From the cell containing the given text, extract its center point as (X, Y) coordinate. 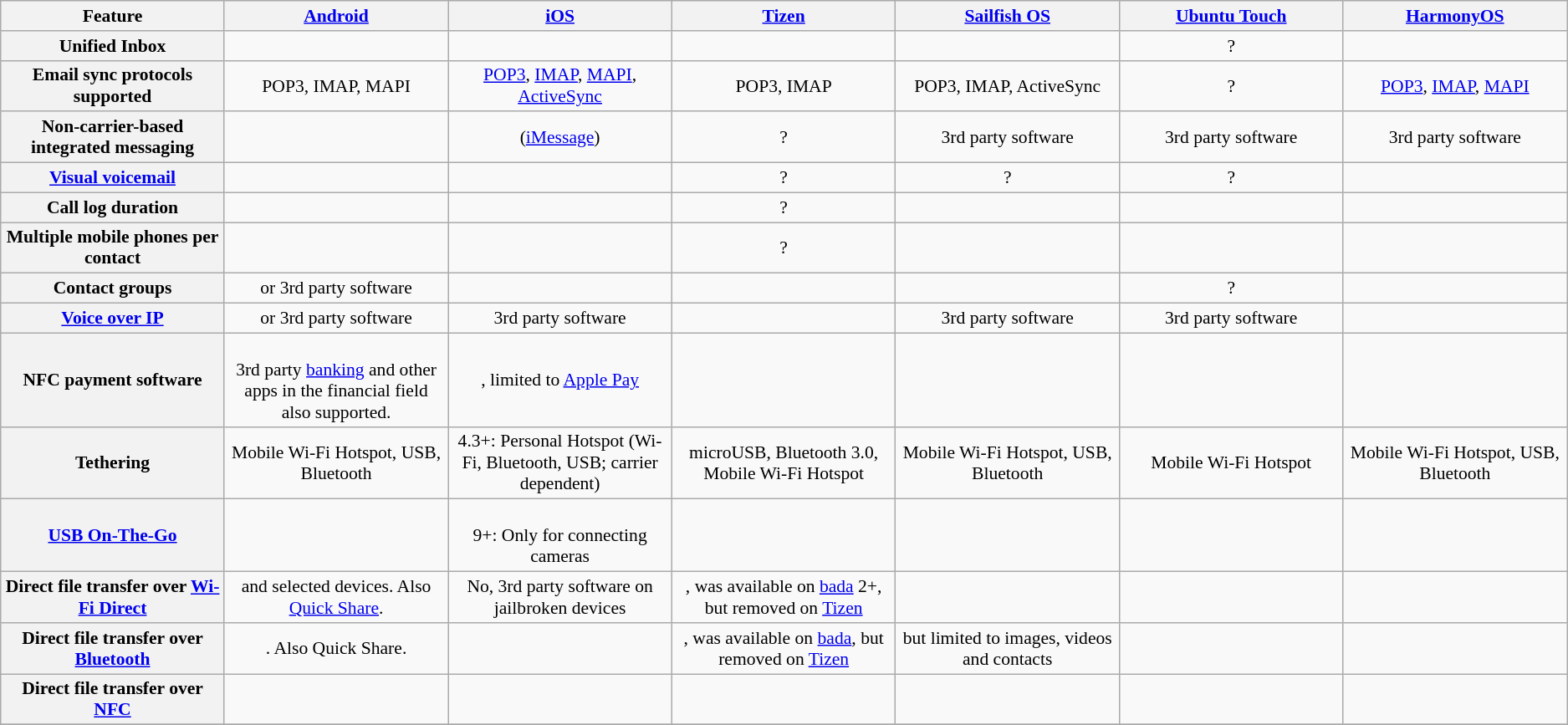
and selected devices. Also Quick Share. (336, 597)
Mobile Wi-Fi Hotspot (1231, 463)
Tizen (784, 16)
microUSB, Bluetooth 3.0, Mobile Wi-Fi Hotspot (784, 463)
Call log duration (113, 207)
Contact groups (113, 288)
, was available on bada, but removed on Tizen (784, 649)
, limited to Apple Pay (560, 380)
Sailfish OS (1008, 16)
USB On-The-Go (113, 535)
(iMessage) (560, 137)
HarmonyOS (1455, 16)
. Also Quick Share. (336, 649)
Android (336, 16)
NFC payment software (113, 380)
Non-carrier-based integrated messaging (113, 137)
POP3, IMAP, ActiveSync (1008, 85)
Feature (113, 16)
Visual voicemail (113, 178)
Direct file transfer over NFC (113, 699)
4.3+: Personal Hotspot (Wi-Fi, Bluetooth, USB; carrier dependent) (560, 463)
iOS (560, 16)
Multiple mobile phones per contact (113, 248)
Voice over IP (113, 319)
Unified Inbox (113, 46)
Tethering (113, 463)
but limited to images, videos and contacts (1008, 649)
Ubuntu Touch (1231, 16)
, was available on bada 2+, but removed on Tizen (784, 597)
No, 3rd party software on jailbroken devices (560, 597)
Email sync protocols supported (113, 85)
9+: Only for connecting cameras (560, 535)
3rd party banking and other apps in the financial field also supported. (336, 380)
POP3, IMAP, MAPI, ActiveSync (560, 85)
POP3, IMAP (784, 85)
Direct file transfer over Wi-Fi Direct (113, 597)
Direct file transfer over Bluetooth (113, 649)
